Extract the (x, y) coordinate from the center of the cell holding the provided text.  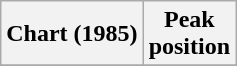
Chart (1985) (72, 34)
Peak position (189, 34)
